Output the [x, y] coordinate of the center of the cell containing the given text.  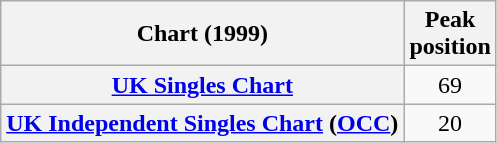
69 [450, 85]
UK Singles Chart [202, 85]
20 [450, 123]
Peakposition [450, 34]
Chart (1999) [202, 34]
UK Independent Singles Chart (OCC) [202, 123]
